Find where the given text appears and provide that cell's center as [X, Y] coordinate. 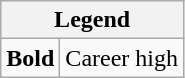
Bold [30, 58]
Legend [92, 20]
Career high [122, 58]
